Return the (X, Y) coordinate for the center point of the cell that contains the specified text.  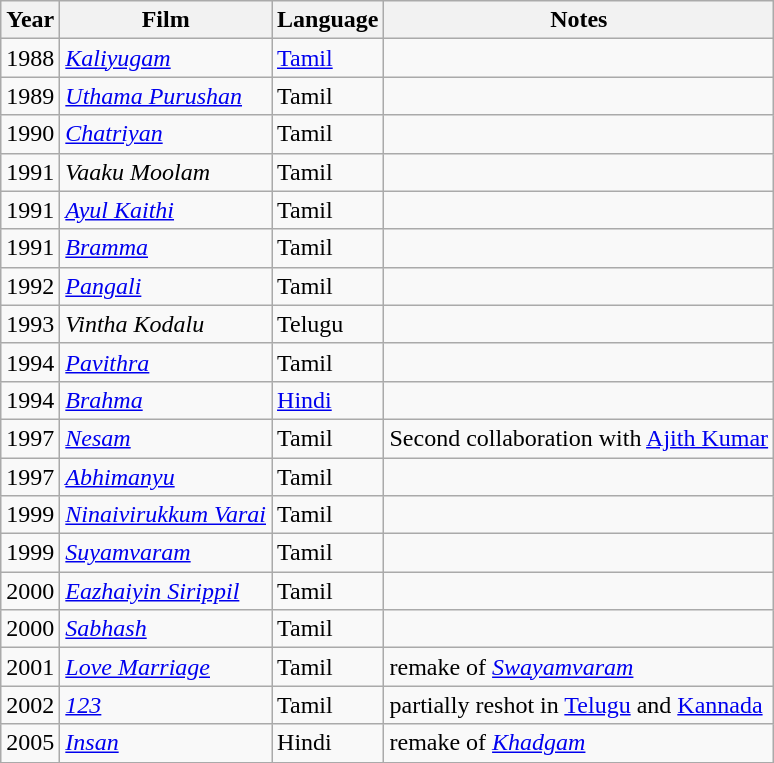
Insan (166, 743)
1992 (30, 286)
Pavithra (166, 362)
Brahma (166, 400)
123 (166, 705)
Notes (579, 20)
1988 (30, 58)
Sabhash (166, 629)
Uthama Purushan (166, 96)
Vintha Kodalu (166, 324)
Chatriyan (166, 134)
1990 (30, 134)
Year (30, 20)
1993 (30, 324)
Telugu (328, 324)
Abhimanyu (166, 477)
Vaaku Moolam (166, 172)
2002 (30, 705)
Love Marriage (166, 667)
remake of Khadgam (579, 743)
Language (328, 20)
remake of Swayamvaram (579, 667)
2001 (30, 667)
2005 (30, 743)
Suyamvaram (166, 553)
Bramma (166, 248)
Eazhaiyin Sirippil (166, 591)
Nesam (166, 438)
1989 (30, 96)
Film (166, 20)
Pangali (166, 286)
Second collaboration with Ajith Kumar (579, 438)
Ninaivirukkum Varai (166, 515)
partially reshot in Telugu and Kannada (579, 705)
Kaliyugam (166, 58)
Ayul Kaithi (166, 210)
